Return the (X, Y) coordinate for the center point of the cell that contains the specified text.  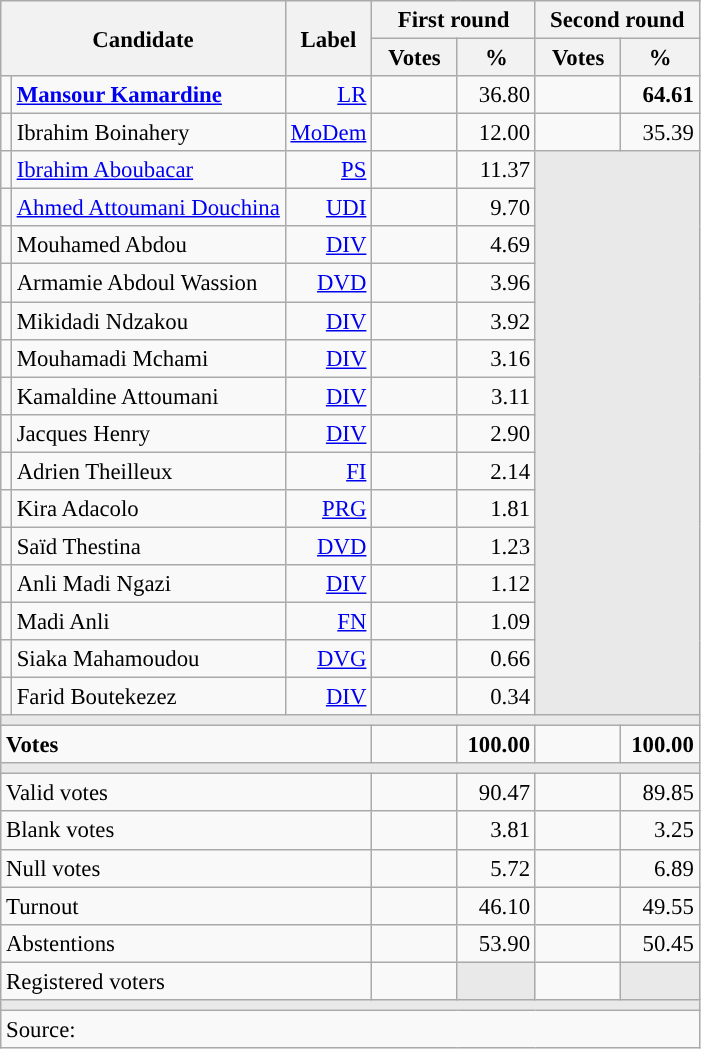
3.96 (496, 283)
2.90 (496, 433)
53.90 (496, 943)
Saïd Thestina (148, 546)
Anli Madi Ngazi (148, 584)
UDI (328, 208)
3.81 (496, 831)
First round (454, 20)
36.80 (496, 95)
PRG (328, 509)
0.34 (496, 697)
Ibrahim Aboubacar (148, 170)
Armamie Abdoul Wassion (148, 283)
50.45 (660, 943)
64.61 (660, 95)
11.37 (496, 170)
1.23 (496, 546)
Mansour Kamardine (148, 95)
LR (328, 95)
Second round (617, 20)
Adrien Theilleux (148, 471)
9.70 (496, 208)
Madi Anli (148, 621)
Turnout (186, 906)
MoDem (328, 133)
Siaka Mahamoudou (148, 659)
90.47 (496, 793)
DVG (328, 659)
89.85 (660, 793)
1.12 (496, 584)
Source: (350, 1029)
12.00 (496, 133)
Farid Boutekezez (148, 697)
3.92 (496, 321)
4.69 (496, 245)
3.25 (660, 831)
2.14 (496, 471)
Kira Adacolo (148, 509)
Valid votes (186, 793)
1.09 (496, 621)
Mouhamadi Mchami (148, 358)
Label (328, 38)
1.81 (496, 509)
Blank votes (186, 831)
3.11 (496, 396)
5.72 (496, 868)
Ibrahim Boinahery (148, 133)
6.89 (660, 868)
FI (328, 471)
PS (328, 170)
Mouhamed Abdou (148, 245)
Mikidadi Ndzakou (148, 321)
49.55 (660, 906)
Ahmed Attoumani Douchina (148, 208)
0.66 (496, 659)
Kamaldine Attoumani (148, 396)
35.39 (660, 133)
Registered voters (186, 981)
Jacques Henry (148, 433)
3.16 (496, 358)
46.10 (496, 906)
FN (328, 621)
Null votes (186, 868)
Candidate (143, 38)
Abstentions (186, 943)
